Return [X, Y] of the center of cell containing provided text 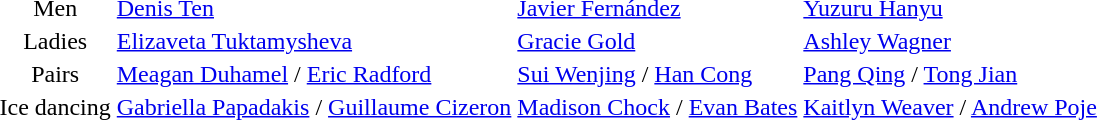
Sui Wenjing / Han Cong [658, 74]
Gracie Gold [658, 41]
Elizaveta Tuktamysheva [314, 41]
Meagan Duhamel / Eric Radford [314, 74]
